Output the [x, y] coordinate of the center of the cell containing the given text.  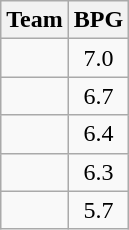
Team [35, 20]
7.0 [98, 58]
6.7 [98, 96]
6.4 [98, 134]
BPG [98, 20]
5.7 [98, 210]
6.3 [98, 172]
